Return (X, Y) of the center of cell containing provided text 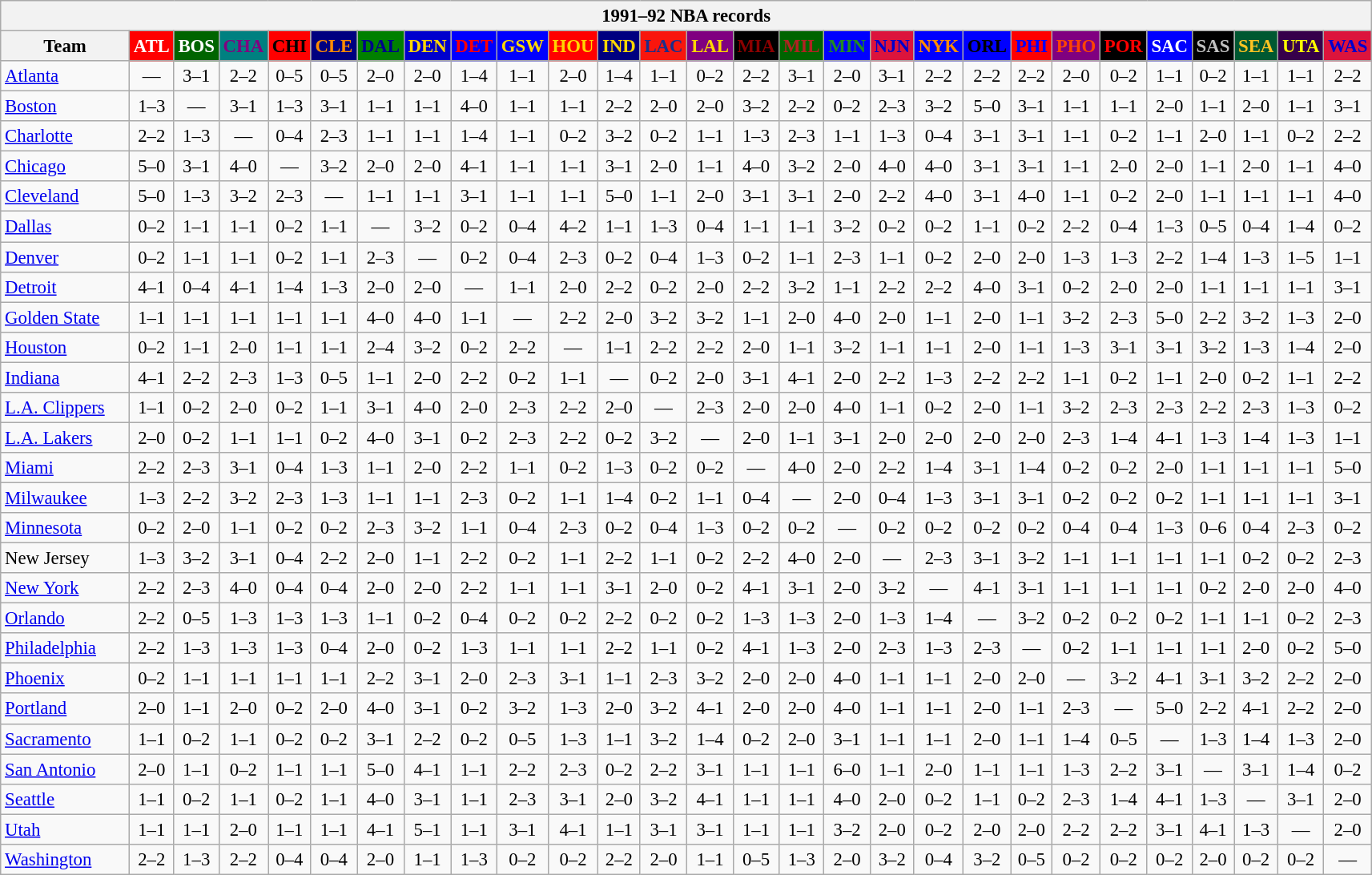
NJN (892, 46)
New York (66, 588)
WAS (1348, 46)
Houston (66, 347)
5–1 (428, 829)
MIL (802, 46)
POR (1123, 46)
Indiana (66, 377)
HOU (573, 46)
PHI (1032, 46)
Boston (66, 107)
Dallas (66, 227)
1991–92 NBA records (686, 16)
CHA (243, 46)
SAS (1213, 46)
Denver (66, 257)
Cleveland (66, 196)
NYK (939, 46)
Charlotte (66, 136)
PHO (1076, 46)
ATL (151, 46)
L.A. Clippers (66, 408)
Sacramento (66, 739)
4–2 (573, 227)
Orlando (66, 619)
MIA (756, 46)
6–0 (847, 769)
SAC (1169, 46)
San Antonio (66, 769)
Minnesota (66, 528)
Team (66, 46)
L.A. Lakers (66, 437)
GSW (522, 46)
Phoenix (66, 679)
LAL (710, 46)
Milwaukee (66, 498)
0–6 (1213, 528)
ORL (987, 46)
1–5 (1301, 257)
BOS (196, 46)
Seattle (66, 799)
Golden State (66, 317)
Atlanta (66, 76)
UTA (1301, 46)
Chicago (66, 167)
Portland (66, 709)
IND (619, 46)
New Jersey (66, 558)
MIN (847, 46)
Utah (66, 829)
Detroit (66, 287)
DEN (428, 46)
2–4 (381, 347)
Washington (66, 860)
LAC (663, 46)
Philadelphia (66, 648)
DET (474, 46)
DAL (381, 46)
Miami (66, 468)
SEA (1256, 46)
CHI (289, 46)
CLE (333, 46)
